Scan for the cell matching the given text and deliver its (x, y) coordinate at center. 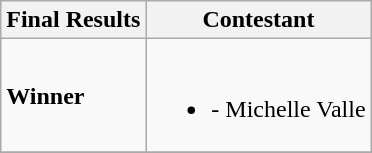
Final Results (74, 20)
Contestant (258, 20)
- Michelle Valle (258, 96)
Winner (74, 96)
